Scan for the cell matching the given text and deliver its (x, y) coordinate at center. 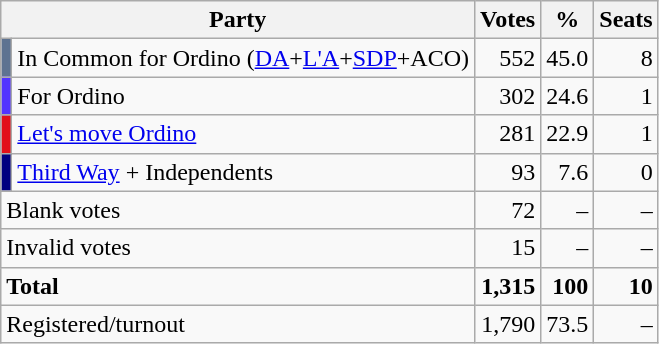
10 (626, 286)
Invalid votes (238, 248)
Third Way + Independents (244, 172)
Seats (626, 20)
Total (238, 286)
7.6 (568, 172)
Blank votes (238, 210)
24.6 (568, 96)
100 (568, 286)
281 (508, 134)
Let's move Ordino (244, 134)
552 (508, 58)
45.0 (568, 58)
302 (508, 96)
22.9 (568, 134)
72 (508, 210)
15 (508, 248)
Votes (508, 20)
In Common for Ordino (DA+L'A+SDP+ACO) (244, 58)
For Ordino (244, 96)
% (568, 20)
1,315 (508, 286)
1,790 (508, 324)
Party (238, 20)
8 (626, 58)
Registered/turnout (238, 324)
0 (626, 172)
93 (508, 172)
73.5 (568, 324)
